Pinpoint the cell where the given text exists, returning its [X, Y] midpoint coordinate. 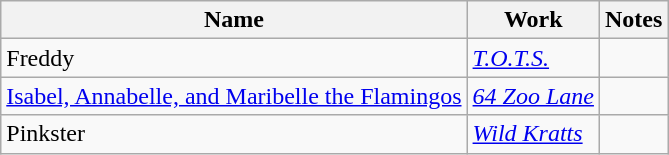
Work [533, 20]
T.O.T.S. [533, 58]
64 Zoo Lane [533, 96]
Wild Kratts [533, 134]
Pinkster [234, 134]
Freddy [234, 58]
Isabel, Annabelle, and Maribelle the Flamingos [234, 96]
Notes [633, 20]
Name [234, 20]
